Extract the (x, y) coordinate from the center of the cell holding the provided text.  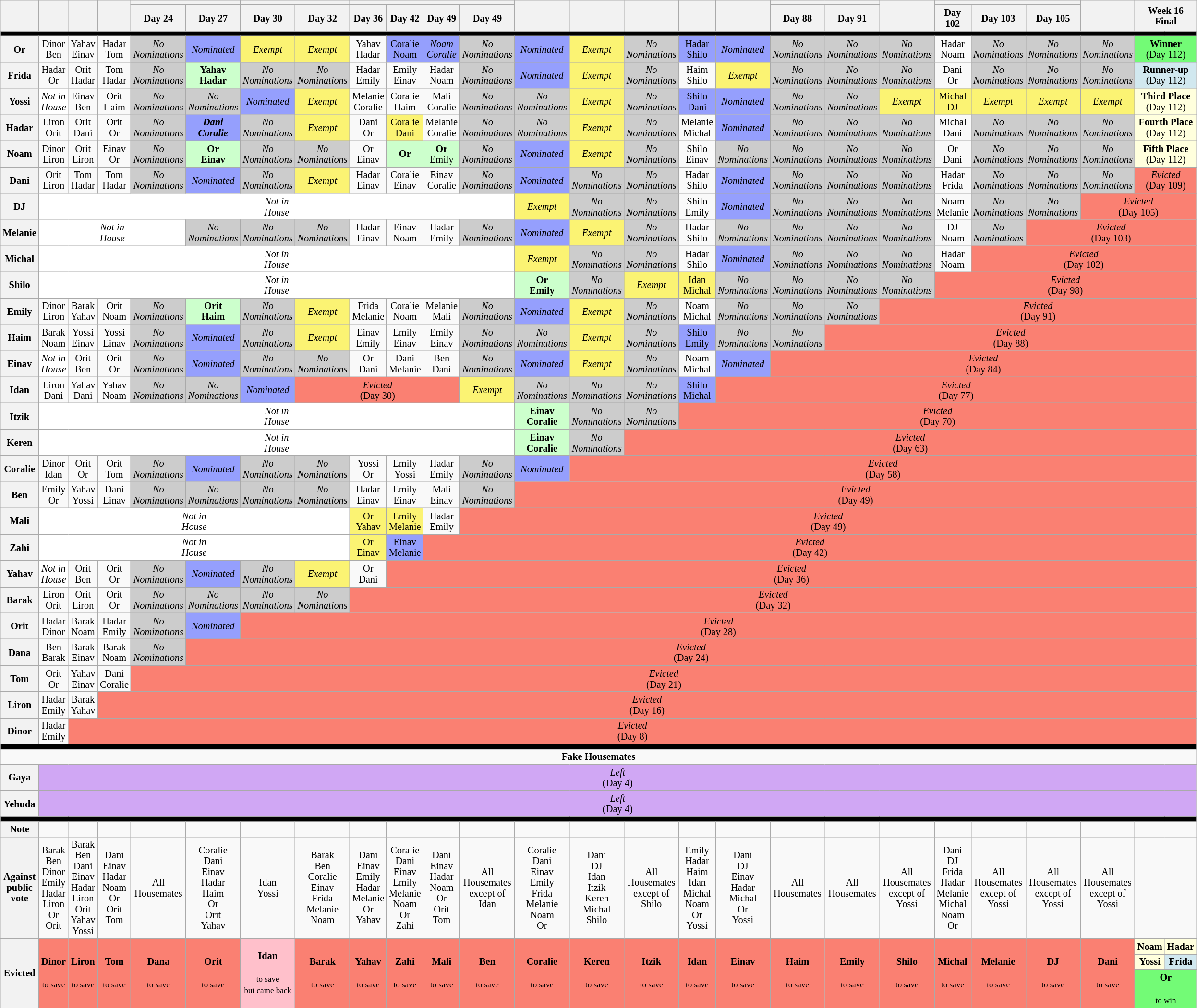
Day 103 (998, 18)
Evicted (20, 973)
Coralie (20, 468)
Melanieto save (998, 973)
Coralieto save (542, 973)
Dani (20, 180)
DaniDJFridaHadarMelanieMichalNoamOr (953, 888)
HadarFrida (953, 180)
OritDani (83, 128)
ShiloMichal (697, 390)
Einav (20, 364)
BarakBenCoralieEinavFridaMelanieNoam (323, 888)
Danato save (158, 973)
Evicted(Day 109) (1166, 180)
Dinor (20, 731)
YahavDani (83, 390)
Yahav (20, 573)
Winner(Day 112) (1166, 49)
EinavBen (83, 102)
Michalto save (953, 973)
Evicted(Day 21) (664, 679)
IdanYossi (268, 888)
Day 24 (158, 18)
Kerento save (597, 973)
CoralieDani (405, 128)
LironDani (54, 390)
Day 102 (953, 18)
ShiloEinav (697, 154)
MelanieMali (442, 311)
Evicted(Day 28) (718, 626)
MelanieMichal (697, 128)
DJNoam (953, 232)
DJ (20, 206)
Evicted(Day 105) (1138, 206)
NoamMelanie (953, 206)
Oritto save (213, 973)
YahavNoam (114, 390)
AllHousematesexcept ofShilo (652, 888)
Evicted(Day 98) (1065, 285)
Note (20, 829)
EmilyYossi (405, 468)
Bento save (487, 973)
CoralieDaniEinavEmilyFridaMelanieNoamOr (542, 888)
Malito save (442, 973)
Day 27 (213, 18)
CoralieEinav (405, 180)
BenBarak (54, 652)
EinavNoam (405, 232)
HadarOr (54, 75)
IdanMichal (697, 285)
Einavto save (743, 973)
AllHousematesexcept ofIdan (487, 888)
EmilyMelanie (405, 521)
BarakBenDaniEinavHadarLironOritYahavYossi (83, 888)
OritTom (114, 468)
HaimShilo (697, 75)
Evicted(Day 24) (691, 652)
Day 32 (323, 18)
Haim (20, 338)
CoralieHaim (405, 102)
Evicted(Day 42) (810, 547)
Day 88 (798, 18)
Evicted(Day 70) (938, 417)
Evicted(Day 32) (773, 600)
OritNoam (114, 311)
DaniDJIdanItzikKerenMichalShilo (597, 888)
Evicted(Day 63) (910, 443)
HadarDinor (54, 626)
Runner-up(Day 112) (1166, 75)
Melanie (20, 232)
Evicted(Day 8) (632, 731)
Ben (20, 494)
YahavYossi (83, 494)
EinavMelanie (405, 547)
Itzik (20, 417)
Day 36 (368, 18)
Fake Housemates (598, 756)
CoralieDaniEinavEmilyMelanieNoamOrZahi (405, 888)
NoamCoralie (442, 49)
Lironto save (83, 973)
YossiOr (368, 468)
EinavOr (114, 154)
BenDani (442, 364)
Evicted(Day 77) (956, 390)
Danito save (1108, 973)
Haimto save (798, 973)
Evicted(Day 58) (883, 468)
DaniDJEinavHadarMichalOrYossi (743, 888)
Zahito save (405, 973)
Orit (20, 626)
Day 42 (405, 18)
CoralieDaniEinavHadarHaimOrOritYahav (213, 888)
EmilyOr (54, 494)
ShiloDani (697, 102)
Yehuda (20, 804)
BarakBenDinorEmilyHadarLironOrOrit (54, 888)
Idanto savebut came back (268, 973)
Emilyto save (852, 973)
Day 105 (1053, 18)
Evicted(Day 91) (1038, 311)
DJto save (1053, 973)
Evicted(Day 88) (1011, 338)
Itzikto save (652, 973)
Emily (20, 311)
EinavEmily (368, 338)
Evicted(Day 16) (647, 705)
Evicted(Day 103) (1111, 232)
Day 91 (852, 18)
BarakEinav (83, 652)
EmilyHadarHaimIdanMichalNoamOrYossi (697, 888)
Third Place(Day 112) (1166, 102)
Evicted(Day 30) (377, 390)
Michal (20, 259)
DaniEinavEmilyHadarMelanieOrYahav (368, 888)
DaniMelanie (405, 364)
DinorBen (54, 49)
Mali (20, 521)
Evicted(Day 84) (983, 364)
Week 16Final (1166, 15)
Idan (20, 390)
Orto win (1166, 988)
MichalDJ (953, 102)
Fifth Place(Day 112) (1166, 154)
FridaMelanie (368, 311)
Tom (20, 679)
Evicted(Day 102) (1084, 259)
OritHadar (83, 75)
Day 30 (268, 18)
Barak (20, 600)
Gaya (20, 778)
Shilo (20, 285)
OrYahav (368, 521)
DinorIdan (54, 468)
MaliEinav (442, 494)
Idanto save (697, 973)
MichalDani (953, 128)
Shiloto save (907, 973)
HadarTom (114, 49)
Zahi (20, 547)
Evicted(Day 36) (791, 573)
Against public vote (20, 888)
Dinorto save (54, 973)
Yahavto save (368, 973)
Tomto save (114, 973)
MaliCoralie (442, 102)
Keren (20, 443)
Barakto save (323, 973)
Fourth Place(Day 112) (1166, 128)
Dana (20, 652)
Liron (20, 705)
DaniEinav (114, 494)
